Pinpoint the cell where the given text exists, returning its (X, Y) midpoint coordinate. 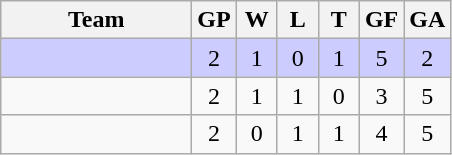
GA (428, 20)
Team (96, 20)
W (256, 20)
L (298, 20)
GF (381, 20)
3 (381, 96)
T (338, 20)
GP (214, 20)
4 (381, 134)
